Output the [X, Y] coordinate of the center of the cell containing the given text.  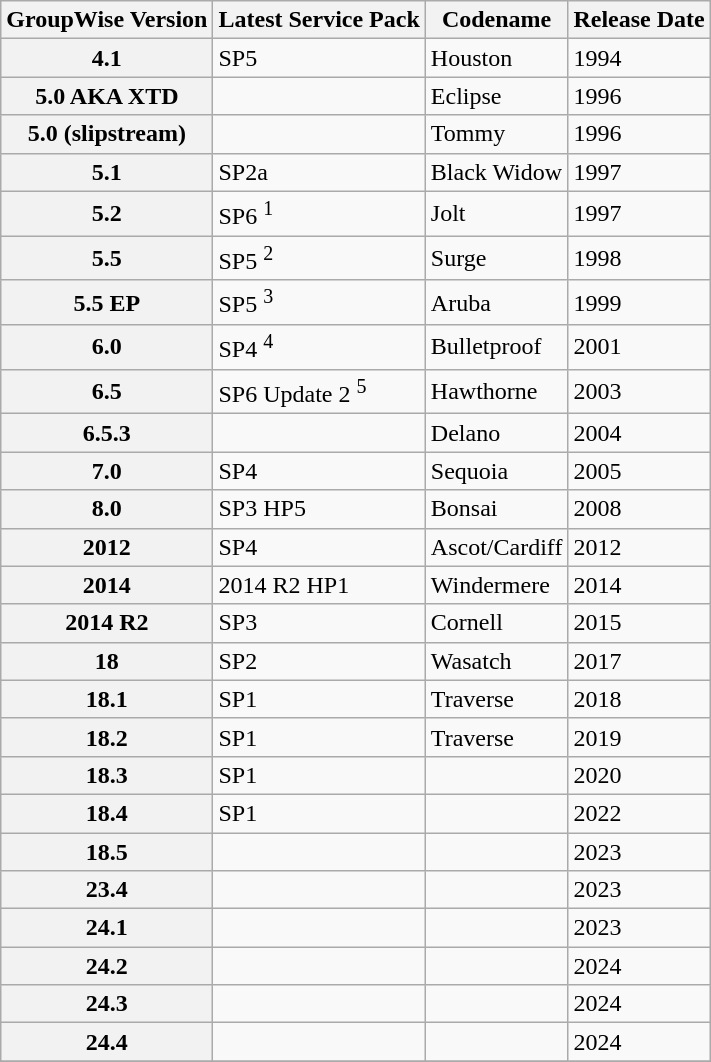
SP2 [319, 661]
Houston [496, 58]
18.2 [107, 737]
2018 [639, 699]
18.4 [107, 813]
2001 [639, 348]
5.0 (slipstream) [107, 134]
Eclipse [496, 96]
5.5 EP [107, 302]
Ascot/Cardiff [496, 547]
5.5 [107, 258]
SP6 Update 2 5 [319, 392]
4.1 [107, 58]
2020 [639, 775]
24.1 [107, 928]
Cornell [496, 623]
1994 [639, 58]
2003 [639, 392]
2014 R2 HP1 [319, 585]
1998 [639, 258]
2008 [639, 509]
6.5.3 [107, 433]
7.0 [107, 471]
2004 [639, 433]
GroupWise Version [107, 20]
24.4 [107, 1042]
18.5 [107, 852]
18.3 [107, 775]
18 [107, 661]
5.2 [107, 214]
Bulletproof [496, 348]
SP2a [319, 172]
6.0 [107, 348]
6.5 [107, 392]
1999 [639, 302]
Tommy [496, 134]
2005 [639, 471]
Sequoia [496, 471]
SP4 4 [319, 348]
2019 [639, 737]
24.3 [107, 1004]
2017 [639, 661]
Wasatch [496, 661]
2014 R2 [107, 623]
Aruba [496, 302]
Black Widow [496, 172]
SP3 HP5 [319, 509]
Windermere [496, 585]
SP5 [319, 58]
Codename [496, 20]
Bonsai [496, 509]
Delano [496, 433]
SP6 1 [319, 214]
8.0 [107, 509]
23.4 [107, 890]
5.1 [107, 172]
Latest Service Pack [319, 20]
2015 [639, 623]
SP3 [319, 623]
Jolt [496, 214]
5.0 AKA XTD [107, 96]
SP5 2 [319, 258]
18.1 [107, 699]
2022 [639, 813]
SP5 3 [319, 302]
Hawthorne [496, 392]
Surge [496, 258]
Release Date [639, 20]
24.2 [107, 966]
